For the text-containing cell, return its midpoint in (X, Y) coordinate format. 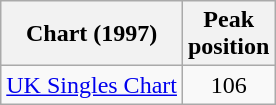
Peakposition (228, 34)
UK Singles Chart (92, 85)
106 (228, 85)
Chart (1997) (92, 34)
